Identify which cell holds the provided text, then report its (x, y) central coordinate. 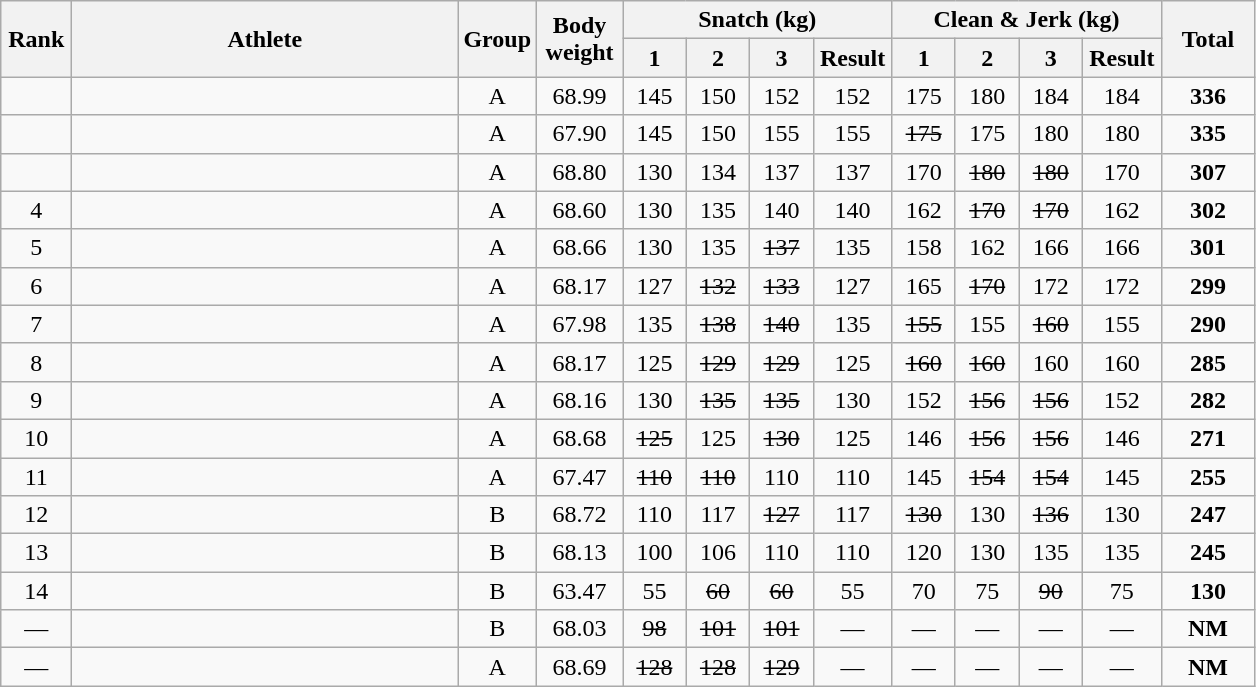
8 (36, 362)
100 (655, 553)
134 (718, 172)
Athlete (265, 39)
5 (36, 248)
68.60 (580, 210)
68.99 (580, 96)
165 (924, 286)
67.98 (580, 324)
68.80 (580, 172)
301 (1208, 248)
98 (655, 629)
106 (718, 553)
120 (924, 553)
14 (36, 591)
Body weight (580, 39)
68.68 (580, 438)
68.16 (580, 400)
302 (1208, 210)
255 (1208, 477)
10 (36, 438)
Total (1208, 39)
282 (1208, 400)
11 (36, 477)
247 (1208, 515)
335 (1208, 134)
158 (924, 248)
336 (1208, 96)
132 (718, 286)
68.69 (580, 667)
245 (1208, 553)
6 (36, 286)
136 (1051, 515)
63.47 (580, 591)
Rank (36, 39)
68.66 (580, 248)
68.72 (580, 515)
138 (718, 324)
7 (36, 324)
12 (36, 515)
70 (924, 591)
4 (36, 210)
68.13 (580, 553)
307 (1208, 172)
Clean & Jerk (kg) (1026, 20)
67.90 (580, 134)
271 (1208, 438)
Snatch (kg) (758, 20)
133 (782, 286)
290 (1208, 324)
67.47 (580, 477)
Group (498, 39)
68.03 (580, 629)
9 (36, 400)
13 (36, 553)
90 (1051, 591)
299 (1208, 286)
285 (1208, 362)
